Capture the cell that displays the provided text and extract its (x, y) central coordinate. 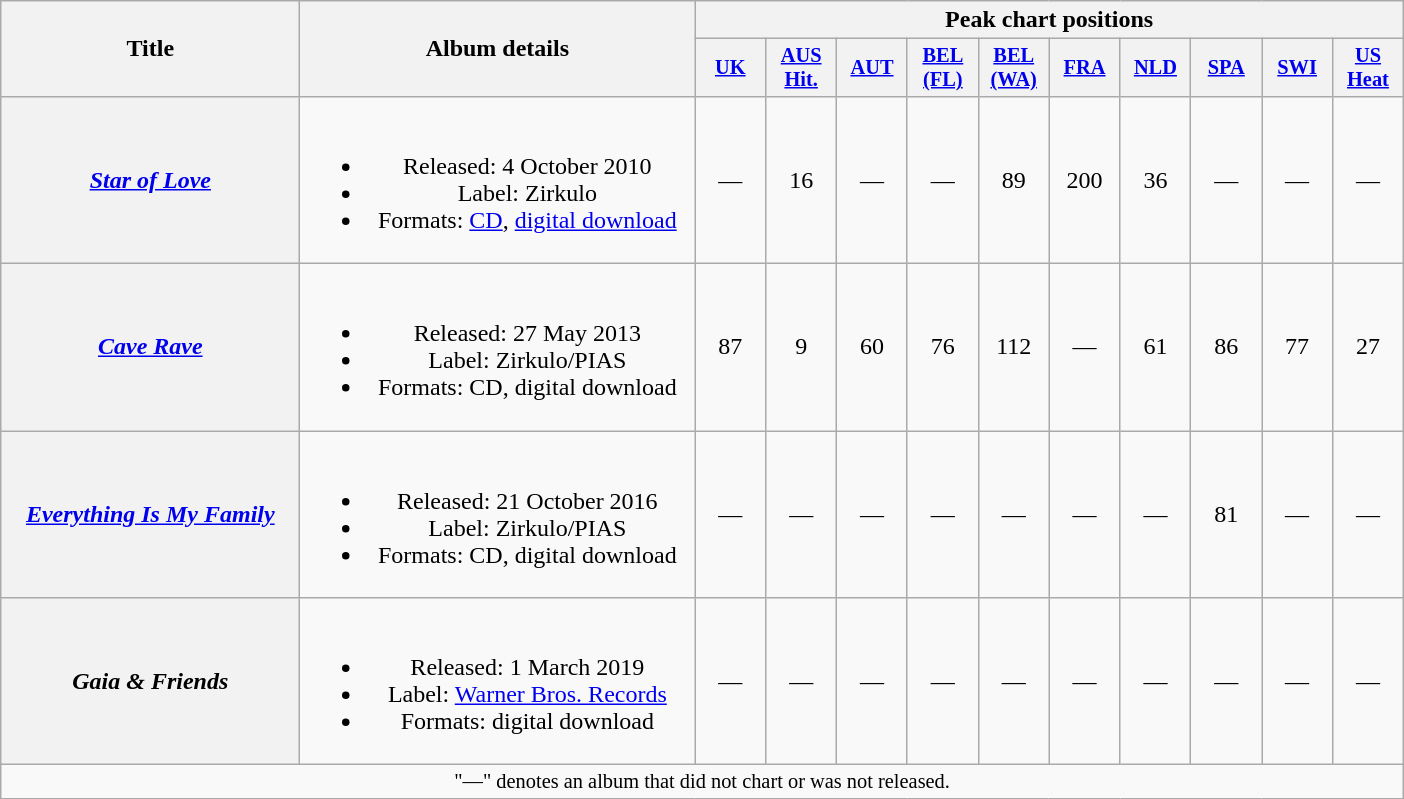
61 (1156, 348)
Cave Rave (150, 348)
Title (150, 49)
Released: 27 May 2013Label: Zirkulo/PIASFormats: CD, digital download (498, 348)
"—" denotes an album that did not chart or was not released. (702, 782)
81 (1226, 514)
Star of Love (150, 180)
FRA (1084, 68)
36 (1156, 180)
112 (1014, 348)
Peak chart positions (1050, 20)
Released: 21 October 2016Label: Zirkulo/PIASFormats: CD, digital download (498, 514)
27 (1368, 348)
Everything Is My Family (150, 514)
Released: 1 March 2019Label: Warner Bros. RecordsFormats: digital download (498, 682)
76 (942, 348)
AUT (872, 68)
USHeat (1368, 68)
89 (1014, 180)
Album details (498, 49)
87 (730, 348)
Gaia & Friends (150, 682)
200 (1084, 180)
86 (1226, 348)
BEL(FL) (942, 68)
16 (802, 180)
NLD (1156, 68)
BEL(WA) (1014, 68)
Released: 4 October 2010Label: ZirkuloFormats: CD, digital download (498, 180)
AUSHit. (802, 68)
77 (1298, 348)
SWI (1298, 68)
SPA (1226, 68)
9 (802, 348)
60 (872, 348)
UK (730, 68)
